Locate the cell with the specified text and output its (x, y) center coordinate. 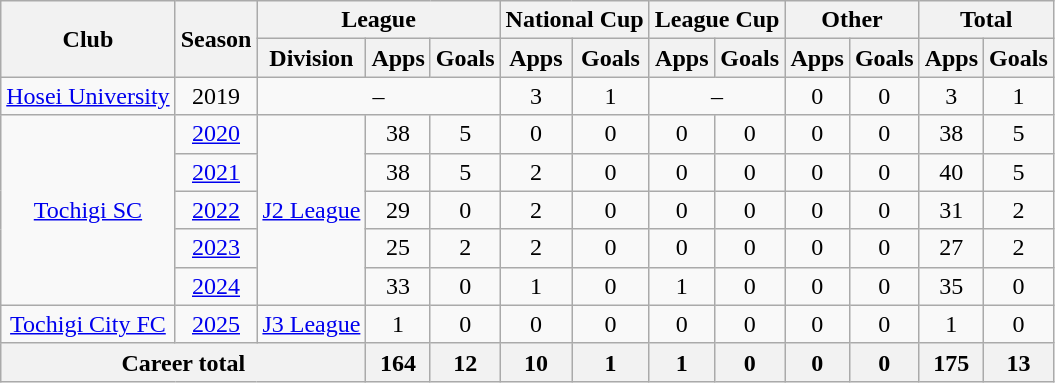
12 (465, 362)
25 (398, 248)
Tochigi City FC (88, 324)
10 (536, 362)
Season (216, 39)
Total (986, 20)
40 (951, 172)
164 (398, 362)
National Cup (574, 20)
2024 (216, 286)
31 (951, 210)
2025 (216, 324)
2021 (216, 172)
Career total (184, 362)
2020 (216, 134)
33 (398, 286)
Club (88, 39)
2019 (216, 96)
Tochigi SC (88, 210)
J2 League (312, 210)
2023 (216, 248)
Division (312, 58)
League Cup (717, 20)
29 (398, 210)
13 (1019, 362)
27 (951, 248)
League (378, 20)
Hosei University (88, 96)
Other (852, 20)
35 (951, 286)
2022 (216, 210)
175 (951, 362)
J3 League (312, 324)
